For the text-containing cell, return its midpoint in (x, y) coordinate format. 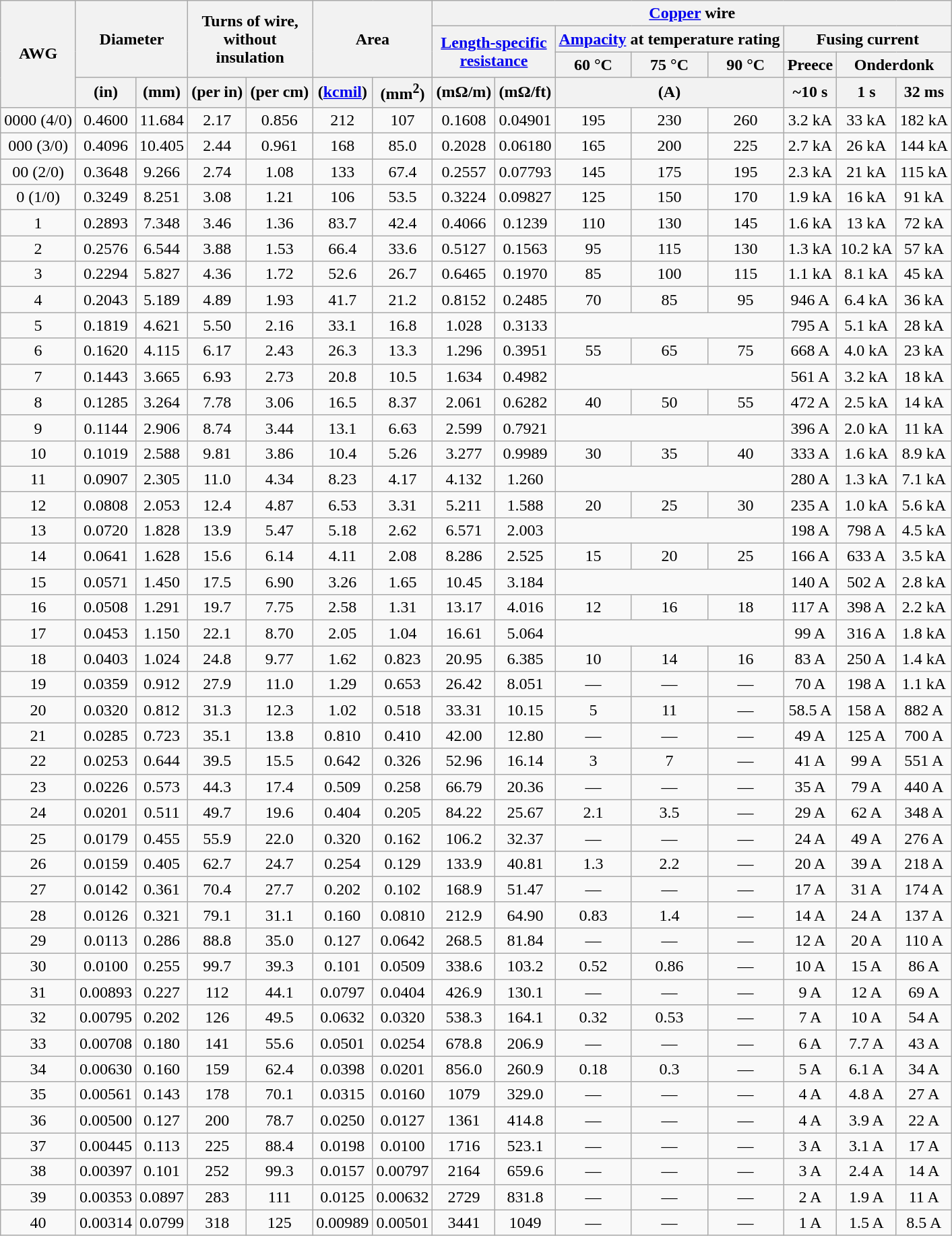
(per in) (217, 93)
137 A (924, 915)
6.385 (526, 659)
0.0113 (105, 940)
0.00632 (403, 1197)
52.6 (342, 274)
Onderdonk (895, 65)
117 A (810, 608)
2.3 kA (810, 172)
5.189 (162, 300)
49.5 (280, 1018)
33.6 (403, 249)
2.599 (464, 428)
1.21 (280, 197)
3.86 (280, 453)
16.5 (342, 402)
16 kA (866, 197)
0.1608 (464, 120)
1 A (810, 1223)
66.79 (464, 787)
283 (217, 1197)
472 A (810, 402)
0.04901 (526, 120)
2.525 (526, 556)
9 (38, 428)
4.5 kA (924, 530)
62 A (866, 812)
0.00630 (105, 1069)
0.129 (403, 864)
2.2 (670, 864)
0.0808 (105, 505)
0.0509 (403, 967)
2.08 (403, 556)
12.4 (217, 505)
250 A (866, 659)
831.8 (526, 1197)
0.00989 (342, 1223)
81.84 (526, 940)
252 (217, 1171)
4.34 (280, 479)
35.0 (280, 940)
18 kA (924, 377)
(mΩ/ft) (526, 93)
0.0179 (105, 838)
1361 (464, 1120)
0 (1/0) (38, 197)
0.4066 (464, 223)
0.3249 (105, 197)
0.2893 (105, 223)
6.53 (342, 505)
0.321 (162, 915)
0.0285 (105, 736)
41 A (810, 761)
42.4 (403, 223)
0.00795 (105, 1018)
55.6 (280, 1043)
0.723 (162, 736)
32.37 (526, 838)
561 A (810, 377)
20.36 (526, 787)
1.02 (342, 710)
39 A (866, 864)
0.0797 (342, 992)
12.3 (280, 710)
6.14 (280, 556)
0.0126 (105, 915)
27 A (924, 1095)
0.5127 (464, 249)
9.81 (217, 453)
0.0508 (105, 608)
11.684 (162, 120)
0.0810 (403, 915)
6.1 A (866, 1069)
27.7 (280, 889)
39.5 (217, 761)
45 kA (924, 274)
2.44 (217, 146)
1.4 (670, 915)
57 kA (924, 249)
6.63 (403, 428)
36 kA (924, 300)
1.9 kA (810, 197)
1.31 (403, 608)
0.810 (342, 736)
0.1819 (105, 325)
31 A (866, 889)
140 A (810, 582)
168.9 (464, 889)
2.588 (162, 453)
31 (38, 992)
6.90 (280, 582)
3.5 kA (924, 556)
2.74 (217, 172)
0.113 (162, 1146)
158 A (866, 710)
33 (38, 1043)
159 (217, 1069)
2.053 (162, 505)
165 (593, 146)
0.2043 (105, 300)
24.8 (217, 659)
7.7 A (866, 1043)
36 (38, 1120)
7 A (810, 1018)
88.4 (280, 1146)
10.405 (162, 146)
5.064 (526, 633)
(per cm) (280, 93)
0.00561 (105, 1095)
1.296 (464, 351)
8 (38, 402)
502 A (866, 582)
66.4 (342, 249)
53.5 (403, 197)
0.255 (162, 967)
6 A (810, 1043)
Preece (810, 65)
44.3 (217, 787)
16.61 (464, 633)
0.227 (162, 992)
13.8 (280, 736)
1.588 (526, 505)
31.3 (217, 710)
99.7 (217, 967)
0.4096 (105, 146)
16.8 (403, 325)
2.003 (526, 530)
0.509 (342, 787)
0.2028 (464, 146)
4.89 (217, 300)
133.9 (464, 864)
44.1 (280, 992)
2.16 (280, 325)
Diameter (131, 39)
276 A (924, 838)
75 (745, 351)
3.88 (217, 249)
4.8 A (866, 1095)
2.58 (342, 608)
141 (217, 1043)
35.1 (217, 736)
51.47 (526, 889)
0.0359 (105, 684)
0.254 (342, 864)
0.0403 (105, 659)
206.9 (526, 1043)
29 (38, 940)
0.320 (342, 838)
(mm2) (403, 93)
15.6 (217, 556)
168 (342, 146)
0.0404 (403, 992)
10.4 (342, 453)
0.642 (342, 761)
13.3 (403, 351)
0.0254 (403, 1043)
4.132 (464, 479)
0.00353 (105, 1197)
426.9 (464, 992)
6.544 (162, 249)
230 (670, 120)
33.31 (464, 710)
0.00445 (105, 1146)
144 kA (924, 146)
28 (38, 915)
0.823 (403, 659)
268.5 (464, 940)
2.1 (593, 812)
0.143 (162, 1095)
42.00 (464, 736)
0.00708 (105, 1043)
1.150 (162, 633)
5.50 (217, 325)
106.2 (464, 838)
0.0253 (105, 761)
164.1 (526, 1018)
0000 (4/0) (38, 120)
~10 s (810, 93)
31.1 (280, 915)
0.83 (593, 915)
0.961 (280, 146)
78.7 (280, 1120)
52.96 (464, 761)
3.26 (342, 582)
1.260 (526, 479)
27.9 (217, 684)
86 A (924, 967)
0.06180 (526, 146)
5.211 (464, 505)
Length-specific resistance (494, 52)
19.6 (280, 812)
0.00501 (403, 1223)
170 (745, 197)
316 A (866, 633)
27 (38, 889)
0.0198 (342, 1146)
8.286 (464, 556)
0.3133 (526, 325)
3.06 (280, 402)
21.2 (403, 300)
126 (217, 1018)
4.115 (162, 351)
0.912 (162, 684)
3.1 A (866, 1146)
106 (342, 197)
1.29 (342, 684)
4.11 (342, 556)
3.264 (162, 402)
1.628 (162, 556)
2.5 kA (866, 402)
1.828 (162, 530)
(A) (670, 93)
856.0 (464, 1069)
83 A (810, 659)
41.7 (342, 300)
398 A (866, 608)
0.07793 (526, 172)
99.3 (280, 1171)
0.00893 (105, 992)
0.6282 (526, 402)
2729 (464, 1197)
348 A (924, 812)
0.9989 (526, 453)
85.0 (403, 146)
333 A (810, 453)
79 A (866, 787)
26.42 (464, 684)
218 A (924, 864)
65 (670, 351)
Area (373, 39)
8.051 (526, 684)
110 (593, 223)
70 (593, 300)
0.162 (403, 838)
90 °C (745, 65)
882 A (924, 710)
16.14 (526, 761)
33 kA (866, 120)
396 A (810, 428)
0.361 (162, 889)
0.0315 (342, 1095)
2164 (464, 1171)
678.8 (464, 1043)
6 (38, 351)
26 (38, 864)
318 (217, 1223)
7.75 (280, 608)
49.7 (217, 812)
5.827 (162, 274)
(kcmil) (342, 93)
1 s (866, 93)
00 (2/0) (38, 172)
2.2 kA (924, 608)
1.53 (280, 249)
551 A (924, 761)
111 (280, 1197)
Copper wire (693, 13)
84.22 (464, 812)
125 A (866, 736)
15 A (866, 967)
AWG (38, 54)
0.7921 (526, 428)
1.9 A (866, 1197)
1.3 (593, 864)
946 A (810, 300)
0.0632 (342, 1018)
0.09827 (526, 197)
795 A (810, 325)
182 kA (924, 120)
2.305 (162, 479)
0.1563 (526, 249)
19.7 (217, 608)
50 (670, 402)
13 kA (866, 223)
0.0799 (162, 1223)
4.17 (403, 479)
6.571 (464, 530)
0.86 (670, 967)
7.1 kA (924, 479)
0.1620 (105, 351)
0.0250 (342, 1120)
2.05 (342, 633)
13.17 (464, 608)
72 kA (924, 223)
4.016 (526, 608)
22.1 (217, 633)
8.251 (162, 197)
633 A (866, 556)
112 (217, 992)
64.90 (526, 915)
212.9 (464, 915)
0.856 (280, 120)
11 kA (924, 428)
0.812 (162, 710)
0.0125 (342, 1197)
2.906 (162, 428)
0.0642 (403, 940)
69 A (924, 992)
79.1 (217, 915)
1.028 (464, 325)
5.1 kA (866, 325)
4.36 (217, 274)
1.36 (280, 223)
0.1019 (105, 453)
212 (342, 120)
338.6 (464, 967)
17.5 (217, 582)
0.6465 (464, 274)
0.518 (403, 710)
538.3 (464, 1018)
8.9 kA (924, 453)
0.286 (162, 940)
3.184 (526, 582)
13.9 (217, 530)
13 (38, 530)
0.0160 (403, 1095)
(mm) (162, 93)
3.277 (464, 453)
3.9 A (866, 1120)
70 A (810, 684)
1 (38, 223)
8.74 (217, 428)
523.1 (526, 1146)
34 A (924, 1069)
0.2485 (526, 300)
260.9 (526, 1069)
62.4 (280, 1069)
43 A (924, 1043)
2.8 kA (924, 582)
22.0 (280, 838)
5.18 (342, 530)
8.1 kA (866, 274)
2 (38, 249)
0.52 (593, 967)
26.3 (342, 351)
0.53 (670, 1018)
21 kA (866, 172)
20.8 (342, 377)
174 A (924, 889)
659.6 (526, 1171)
0.0142 (105, 889)
0.2557 (464, 172)
0.3648 (105, 172)
3.5 (670, 812)
1.634 (464, 377)
22 (38, 761)
0.1239 (526, 223)
280 A (810, 479)
7.348 (162, 223)
0.00397 (105, 1171)
70.1 (280, 1095)
62.7 (217, 864)
1079 (464, 1095)
21 (38, 736)
28 kA (924, 325)
5.6 kA (924, 505)
2.73 (280, 377)
0.2576 (105, 249)
0.00500 (105, 1120)
25.67 (526, 812)
75 °C (670, 65)
110 A (924, 940)
0.326 (403, 761)
19 (38, 684)
34 (38, 1069)
0.180 (162, 1043)
1.08 (280, 172)
0.00314 (105, 1223)
2.0 kA (866, 428)
(mΩ/m) (464, 93)
0.00797 (403, 1171)
0.0127 (403, 1120)
0.102 (403, 889)
5.47 (280, 530)
0.410 (403, 736)
0.8152 (464, 300)
2.7 kA (810, 146)
26.7 (403, 274)
107 (403, 120)
0.4982 (526, 377)
0.4600 (105, 120)
39 (38, 1197)
60 °C (593, 65)
150 (670, 197)
8.5 A (924, 1223)
2.17 (217, 120)
1.62 (342, 659)
4 (38, 300)
3.46 (217, 223)
Fusing current (868, 39)
39.3 (280, 967)
2.061 (464, 402)
83.7 (342, 223)
103.2 (526, 967)
0.3224 (464, 197)
0.1285 (105, 402)
24.7 (280, 864)
9.266 (162, 172)
0.205 (403, 812)
0.0159 (105, 864)
6.17 (217, 351)
11 A (924, 1197)
0.0501 (342, 1043)
1.024 (162, 659)
58.5 A (810, 710)
20.95 (464, 659)
Ampacity at temperature rating (670, 39)
668 A (810, 351)
9 A (810, 992)
2.43 (280, 351)
26 kA (866, 146)
10.15 (526, 710)
1.0 kA (866, 505)
37 (38, 1146)
329.0 (526, 1095)
0.32 (593, 1018)
17.4 (280, 787)
0.18 (593, 1069)
33.1 (342, 325)
0.0897 (162, 1197)
133 (342, 172)
1.93 (280, 300)
115 kA (924, 172)
440 A (924, 787)
(in) (105, 93)
175 (670, 172)
3.665 (162, 377)
5.26 (403, 453)
0.573 (162, 787)
0.653 (403, 684)
1049 (526, 1223)
1.5 A (866, 1223)
0.511 (162, 812)
414.8 (526, 1120)
0.0398 (342, 1069)
6.93 (217, 377)
3.31 (403, 505)
235 A (810, 505)
260 (745, 120)
2 A (810, 1197)
0.0641 (105, 556)
1.8 kA (924, 633)
88.8 (217, 940)
4.621 (162, 325)
40.81 (526, 864)
29 A (810, 812)
4.87 (280, 505)
8.37 (403, 402)
4.0 kA (866, 351)
1.72 (280, 274)
91 kA (924, 197)
6.4 kA (866, 300)
8.70 (280, 633)
14 kA (924, 402)
23 (38, 787)
166 A (810, 556)
0.1144 (105, 428)
38 (38, 1171)
10.5 (403, 377)
130.1 (526, 992)
000 (3/0) (38, 146)
12.80 (526, 736)
0.258 (403, 787)
1.65 (403, 582)
0.0907 (105, 479)
55.9 (217, 838)
0.1443 (105, 377)
0.404 (342, 812)
32 (38, 1018)
1.291 (162, 608)
17 (38, 633)
0.455 (162, 838)
2.4 A (866, 1171)
5 A (810, 1069)
0.0453 (105, 633)
178 (217, 1095)
67.4 (403, 172)
0.0226 (105, 787)
9.77 (280, 659)
22 A (924, 1120)
0.0720 (105, 530)
3441 (464, 1223)
10.2 kA (866, 249)
0.405 (162, 864)
13.1 (342, 428)
0.3951 (526, 351)
1.4 kA (924, 659)
Turns of wire, without insulation (251, 39)
32 ms (924, 93)
0.644 (162, 761)
100 (670, 274)
8.23 (342, 479)
24 (38, 812)
1.450 (162, 582)
700 A (924, 736)
1.04 (403, 633)
0.3 (670, 1069)
0.2294 (105, 274)
0.1970 (526, 274)
0.0157 (342, 1171)
3.44 (280, 428)
23 kA (924, 351)
3.08 (217, 197)
35 A (810, 787)
0.0571 (105, 582)
2.62 (403, 530)
70.4 (217, 889)
10.45 (464, 582)
7.78 (217, 402)
1716 (464, 1146)
15.5 (280, 761)
54 A (924, 1018)
798 A (866, 530)
